Scan for the cell matching the given text and deliver its (x, y) coordinate at center. 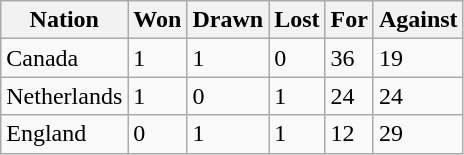
For (349, 20)
12 (349, 134)
19 (418, 58)
Canada (64, 58)
Against (418, 20)
29 (418, 134)
Drawn (228, 20)
England (64, 134)
Lost (297, 20)
Netherlands (64, 96)
36 (349, 58)
Nation (64, 20)
Won (158, 20)
